Return [X, Y] of the center of cell containing provided text 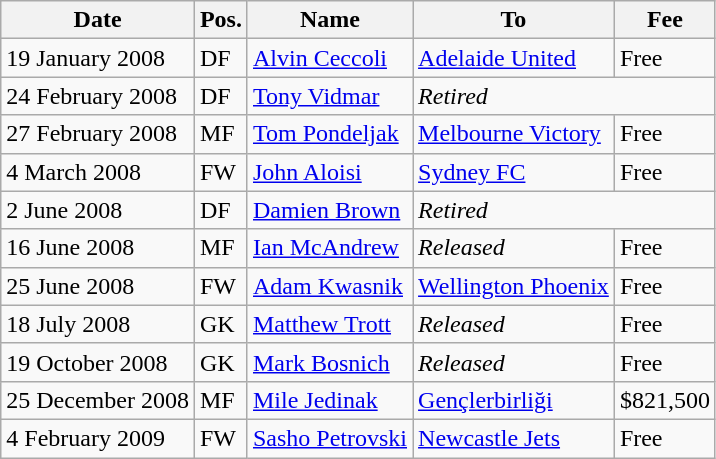
Wellington Phoenix [514, 286]
Damien Brown [330, 210]
Mile Jedinak [330, 400]
Alvin Ceccoli [330, 58]
Sasho Petrovski [330, 438]
Gençlerbirliği [514, 400]
Melbourne Victory [514, 134]
Tom Pondeljak [330, 134]
Name [330, 20]
19 January 2008 [98, 58]
18 July 2008 [98, 324]
John Aloisi [330, 172]
Pos. [220, 20]
Ian McAndrew [330, 248]
Mark Bosnich [330, 362]
Fee [664, 20]
Tony Vidmar [330, 96]
Sydney FC [514, 172]
To [514, 20]
25 December 2008 [98, 400]
Adelaide United [514, 58]
Date [98, 20]
16 June 2008 [98, 248]
25 June 2008 [98, 286]
Adam Kwasnik [330, 286]
24 February 2008 [98, 96]
$821,500 [664, 400]
27 February 2008 [98, 134]
4 March 2008 [98, 172]
19 October 2008 [98, 362]
Newcastle Jets [514, 438]
Matthew Trott [330, 324]
4 February 2009 [98, 438]
2 June 2008 [98, 210]
